Pinpoint the cell where the given text exists, returning its (X, Y) midpoint coordinate. 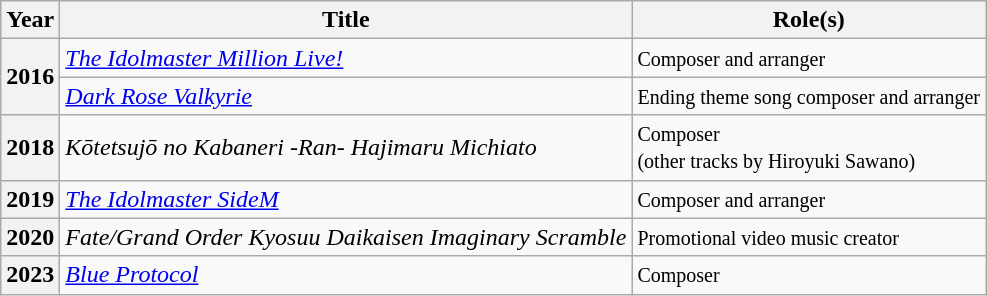
2018 (30, 148)
2016 (30, 77)
Composer (809, 275)
Composer (other tracks by Hiroyuki Sawano) (809, 148)
Role(s) (809, 20)
Blue Protocol (346, 275)
2020 (30, 237)
Kōtetsujō no Kabaneri -Ran- Hajimaru Michiato (346, 148)
The Idolmaster Million Live! (346, 58)
Title (346, 20)
The Idolmaster SideM (346, 199)
2019 (30, 199)
Ending theme song composer and arranger (809, 96)
Fate/Grand Order Kyosuu Daikaisen Imaginary Scramble (346, 237)
Dark Rose Valkyrie (346, 96)
Year (30, 20)
2023 (30, 275)
Promotional video music creator (809, 237)
